Locate the cell with the specified text and output its [x, y] center coordinate. 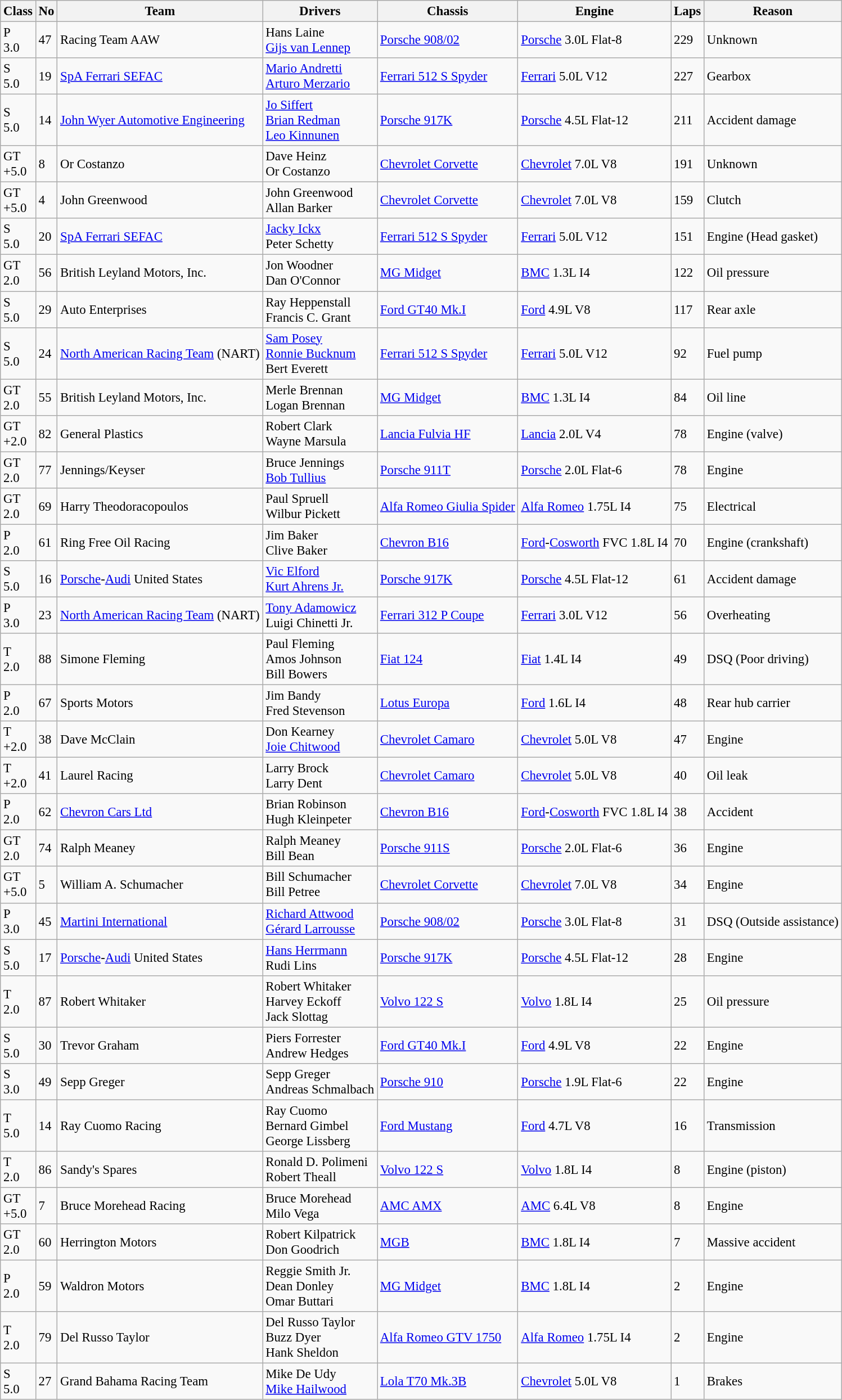
79 [46, 1338]
84 [687, 397]
Auto Enterprises [160, 309]
Grand Bahama Racing Team [160, 1381]
59 [46, 1286]
Engine (valve) [773, 433]
Ferrari 3.0L V12 [595, 615]
82 [46, 433]
AMC 6.4L V8 [595, 1206]
Harry Theodoracopoulos [160, 506]
Paul Fleming Amos Johnson Bill Bowers [320, 659]
Jacky Ickx Peter Schetty [320, 236]
Porsche 910 [448, 1082]
4 [46, 200]
T5.0 [18, 1126]
Laurel Racing [160, 776]
122 [687, 273]
No [46, 11]
Sam Posey Ronnie Bucknum Bert Everett [320, 353]
Laps [687, 11]
MGB [448, 1242]
45 [46, 921]
Porsche 1.9L Flat-6 [595, 1082]
Ralph Meaney Bill Bean [320, 848]
Bruce Jennings Bob Tullius [320, 470]
Jennings/Keyser [160, 470]
Ralph Meaney [160, 848]
Clutch [773, 200]
Sandy's Spares [160, 1170]
69 [46, 506]
Accident [773, 812]
227 [687, 76]
John Wyer Automotive Engineering [160, 120]
Sepp Greger Andreas Schmalbach [320, 1082]
Richard Attwood Gérard Larrousse [320, 921]
48 [687, 703]
5 [46, 885]
Jo Siffert Brian Redman Leo Kinnunen [320, 120]
Dave McClain [160, 739]
Team [160, 11]
Porsche 911T [448, 470]
John Greenwood Allan Barker [320, 200]
Chevron Cars Ltd [160, 812]
Waldron Motors [160, 1286]
41 [46, 776]
74 [46, 848]
Herrington Motors [160, 1242]
DSQ (Poor driving) [773, 659]
Dave Heinz Or Costanzo [320, 164]
77 [46, 470]
Massive accident [773, 1242]
Bruce Morehead Milo Vega [320, 1206]
117 [687, 309]
Robert Clark Wayne Marsula [320, 433]
Transmission [773, 1126]
GT+2.0 [18, 433]
19 [46, 76]
Rear axle [773, 309]
Lancia 2.0L V4 [595, 433]
Oil leak [773, 776]
Jim Baker Clive Baker [320, 542]
Electrical [773, 506]
William A. Schumacher [160, 885]
Merle Brennan Logan Brennan [320, 397]
Reason [773, 11]
27 [46, 1381]
Class [18, 11]
Jon Woodner Dan O'Connor [320, 273]
Vic Elford Kurt Ahrens Jr. [320, 579]
Alfa Romeo Giulia Spider [448, 506]
40 [687, 776]
55 [46, 397]
Piers Forrester Andrew Hedges [320, 1045]
Fiat 124 [448, 659]
Sepp Greger [160, 1082]
Simone Fleming [160, 659]
88 [46, 659]
159 [687, 200]
Alfa Romeo GTV 1750 [448, 1338]
Gearbox [773, 76]
Hans Laine Gijs van Lennep [320, 40]
Del Russo Taylor Buzz Dyer Hank Sheldon [320, 1338]
191 [687, 164]
DSQ (Outside assistance) [773, 921]
67 [46, 703]
Robert Kilpatrick Don Goodrich [320, 1242]
Ray Heppenstall Francis C. Grant [320, 309]
92 [687, 353]
Hans Herrmann Rudi Lins [320, 957]
Reggie Smith Jr. Dean Donley Omar Buttari [320, 1286]
Overheating [773, 615]
Ring Free Oil Racing [160, 542]
151 [687, 236]
Larry Brock Larry Dent [320, 776]
87 [46, 1001]
23 [46, 615]
Robert Whitaker [160, 1001]
Jim Bandy Fred Stevenson [320, 703]
1 [687, 1381]
Racing Team AAW [160, 40]
75 [687, 506]
Lotus Europa [448, 703]
17 [46, 957]
S3.0 [18, 1082]
Chassis [448, 11]
Mario Andretti Arturo Merzario [320, 76]
Mike De Udy Mike Hailwood [320, 1381]
Bill Schumacher Bill Petree [320, 885]
211 [687, 120]
Sports Motors [160, 703]
34 [687, 885]
Paul Spruell Wilbur Pickett [320, 506]
Brian Robinson Hugh Kleinpeter [320, 812]
Or Costanzo [160, 164]
24 [46, 353]
86 [46, 1170]
Ford 4.7L V8 [595, 1126]
Del Russo Taylor [160, 1338]
229 [687, 40]
General Plastics [160, 433]
Drivers [320, 11]
20 [46, 236]
Trevor Graham [160, 1045]
Fiat 1.4L I4 [595, 659]
AMC AMX [448, 1206]
Bruce Morehead Racing [160, 1206]
Ford 1.6L I4 [595, 703]
Rear hub carrier [773, 703]
Porsche 911S [448, 848]
25 [687, 1001]
70 [687, 542]
Tony Adamowicz Luigi Chinetti Jr. [320, 615]
Ray Cuomo Bernard Gimbel George Lissberg [320, 1126]
Lancia Fulvia HF [448, 433]
30 [46, 1045]
28 [687, 957]
Robert Whitaker Harvey Eckoff Jack Slottag [320, 1001]
Engine (Head gasket) [773, 236]
Lola T70 Mk.3B [448, 1381]
31 [687, 921]
Oil line [773, 397]
Ronald D. Polimeni Robert Theall [320, 1170]
Ray Cuomo Racing [160, 1126]
Ferrari 312 P Coupe [448, 615]
Fuel pump [773, 353]
Brakes [773, 1381]
62 [46, 812]
Engine (piston) [773, 1170]
John Greenwood [160, 200]
60 [46, 1242]
Engine (crankshaft) [773, 542]
36 [687, 848]
Don Kearney Joie Chitwood [320, 739]
Martini International [160, 921]
29 [46, 309]
Ford Mustang [448, 1126]
